From the cell containing the given text, extract its center point as [X, Y] coordinate. 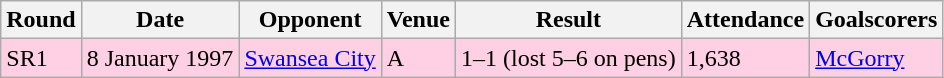
Result [568, 20]
Goalscorers [876, 20]
SR1 [41, 58]
Venue [418, 20]
Opponent [310, 20]
1,638 [745, 58]
Round [41, 20]
8 January 1997 [160, 58]
Date [160, 20]
McGorry [876, 58]
1–1 (lost 5–6 on pens) [568, 58]
Attendance [745, 20]
Swansea City [310, 58]
A [418, 58]
